Find where the given text appears and provide that cell's center as [x, y] coordinate. 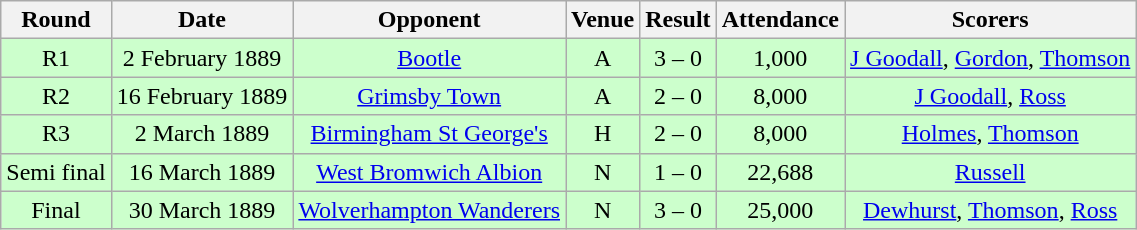
Birmingham St George's [430, 134]
West Bromwich Albion [430, 172]
J Goodall, Gordon, Thomson [990, 58]
2 February 1889 [202, 58]
1,000 [780, 58]
Grimsby Town [430, 96]
R3 [56, 134]
22,688 [780, 172]
R2 [56, 96]
30 March 1889 [202, 210]
Semi final [56, 172]
Opponent [430, 20]
1 – 0 [678, 172]
16 March 1889 [202, 172]
Result [678, 20]
2 March 1889 [202, 134]
Final [56, 210]
R1 [56, 58]
Wolverhampton Wanderers [430, 210]
Attendance [780, 20]
16 February 1889 [202, 96]
Date [202, 20]
Bootle [430, 58]
Round [56, 20]
Russell [990, 172]
J Goodall, Ross [990, 96]
Dewhurst, Thomson, Ross [990, 210]
Scorers [990, 20]
Holmes, Thomson [990, 134]
25,000 [780, 210]
H [603, 134]
Venue [603, 20]
